Provide the [x, y] coordinate of the cell's center where the given text is located.  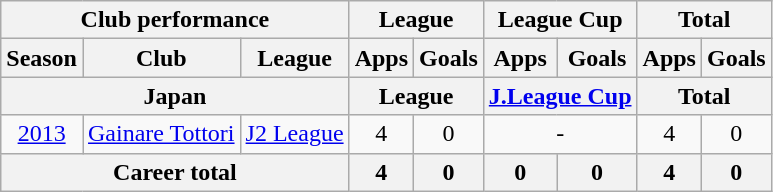
J.League Cup [560, 96]
Club performance [175, 20]
Japan [175, 96]
Season [42, 58]
- [560, 134]
League Cup [560, 20]
Career total [175, 172]
2013 [42, 134]
Gainare Tottori [161, 134]
Club [161, 58]
J2 League [294, 134]
